Scan for the cell matching the given text and deliver its (x, y) coordinate at center. 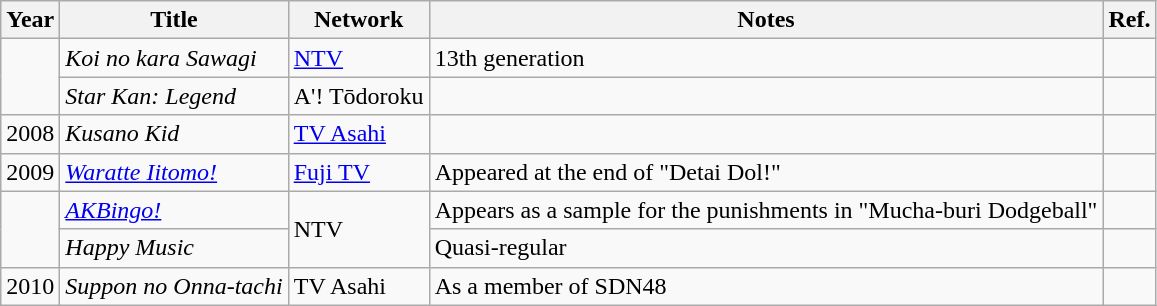
Quasi-regular (766, 248)
Network (358, 20)
AKBingo! (174, 210)
Suppon no Onna-tachi (174, 286)
Title (174, 20)
2010 (30, 286)
Star Kan: Legend (174, 96)
2009 (30, 172)
Happy Music (174, 248)
Year (30, 20)
Koi no kara Sawagi (174, 58)
2008 (30, 134)
Appears as a sample for the punishments in "Mucha-buri Dodgeball" (766, 210)
Kusano Kid (174, 134)
Ref. (1130, 20)
Fuji TV (358, 172)
13th generation (766, 58)
As a member of SDN48 (766, 286)
Notes (766, 20)
Appeared at the end of "Detai Dol!" (766, 172)
A'! Tōdoroku (358, 96)
Waratte Iitomo! (174, 172)
